Search for the cell housing the specified text and yield its (x, y) center coordinate. 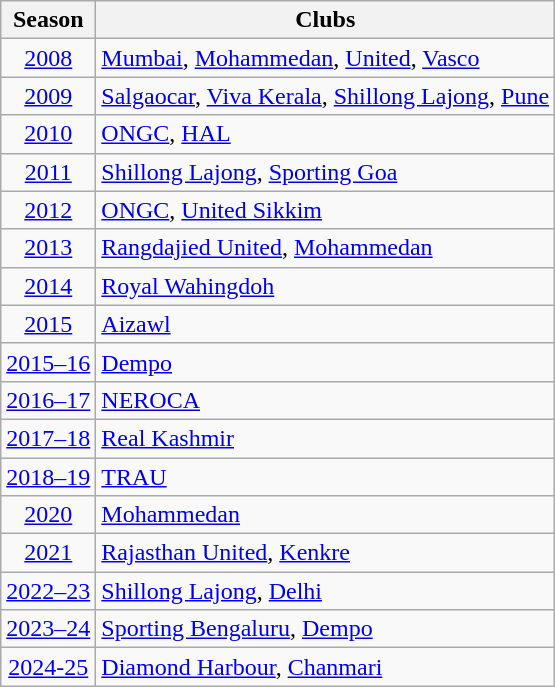
2014 (48, 286)
Season (48, 20)
2011 (48, 172)
2009 (48, 96)
TRAU (326, 477)
2013 (48, 248)
2015–16 (48, 362)
Rangdajied United, Mohammedan (326, 248)
Clubs (326, 20)
2010 (48, 134)
Sporting Bengaluru, Dempo (326, 629)
Aizawl (326, 324)
Salgaocar, Viva Kerala, Shillong Lajong, Pune (326, 96)
Mohammedan (326, 515)
Mumbai, Mohammedan, United, Vasco (326, 58)
2008 (48, 58)
2021 (48, 553)
2024-25 (48, 667)
Dempo (326, 362)
Shillong Lajong, Sporting Goa (326, 172)
ONGC, United Sikkim (326, 210)
2017–18 (48, 438)
NEROCA (326, 400)
Diamond Harbour, Chanmari (326, 667)
ONGC, HAL (326, 134)
2016–17 (48, 400)
2020 (48, 515)
2018–19 (48, 477)
2015 (48, 324)
Shillong Lajong, Delhi (326, 591)
Real Kashmir (326, 438)
2022–23 (48, 591)
2012 (48, 210)
Rajasthan United, Kenkre (326, 553)
2023–24 (48, 629)
Royal Wahingdoh (326, 286)
